Scan for the cell matching the given text and deliver its (X, Y) coordinate at center. 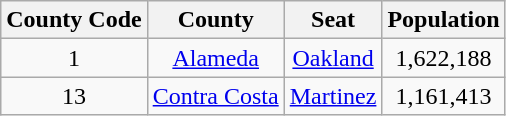
1,622,188 (444, 58)
1,161,413 (444, 96)
Oakland (333, 58)
13 (74, 96)
Martinez (333, 96)
1 (74, 58)
Alameda (216, 58)
Seat (333, 20)
Contra Costa (216, 96)
Population (444, 20)
County Code (74, 20)
County (216, 20)
